Search for the cell housing the specified text and yield its [X, Y] center coordinate. 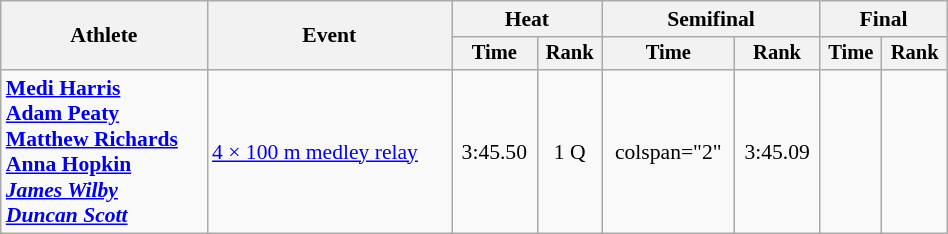
Event [329, 36]
3:45.09 [776, 152]
Athlete [104, 36]
4 × 100 m medley relay [329, 152]
3:45.50 [494, 152]
Heat [528, 19]
colspan="2" [668, 152]
Medi HarrisAdam PeatyMatthew RichardsAnna HopkinJames WilbyDuncan Scott [104, 152]
Semifinal [711, 19]
Final [884, 19]
1 Q [570, 152]
